Determine the (X, Y) coordinate at the center of the cell enclosing the given text.  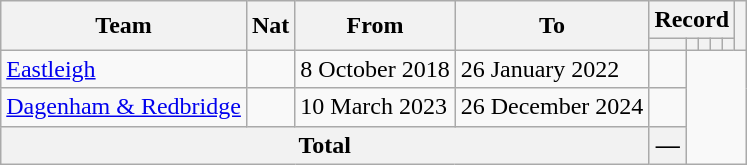
To (552, 26)
— (668, 145)
10 March 2023 (375, 107)
26 January 2022 (552, 69)
Team (124, 26)
Record (692, 20)
Eastleigh (124, 69)
Total (325, 145)
Dagenham & Redbridge (124, 107)
From (375, 26)
8 October 2018 (375, 69)
26 December 2024 (552, 107)
Nat (270, 26)
